Scan for the cell matching the given text and deliver its (x, y) coordinate at center. 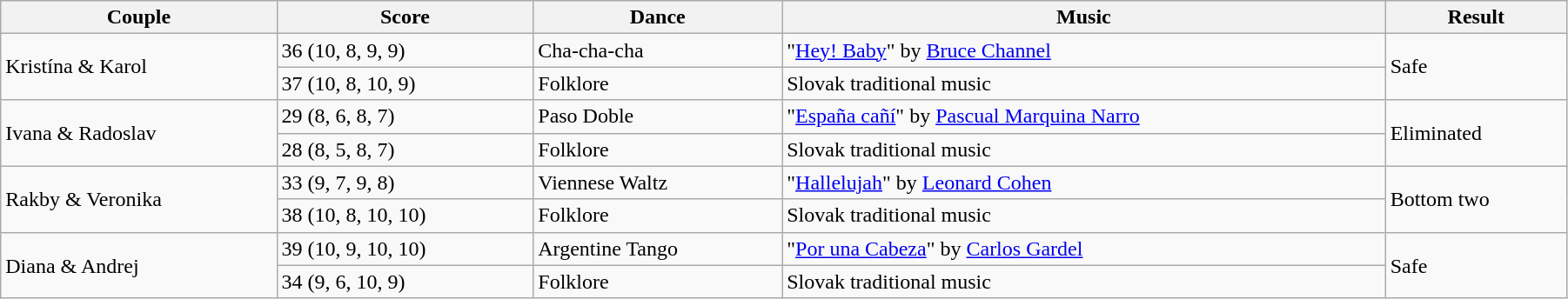
Bottom two (1476, 199)
Couple (139, 17)
Result (1476, 17)
Dance (658, 17)
"Hallelujah" by Leonard Cohen (1084, 183)
34 (9, 6, 10, 9) (405, 282)
29 (8, 6, 8, 7) (405, 116)
Music (1084, 17)
Paso Doble (658, 116)
Ivana & Radoslav (139, 133)
Cha-cha-cha (658, 50)
39 (10, 9, 10, 10) (405, 249)
"España cañí" by Pascual Marquina Narro (1084, 116)
Eliminated (1476, 133)
"Hey! Baby" by Bruce Channel (1084, 50)
Kristína & Karol (139, 67)
Viennese Waltz (658, 183)
"Por una Cabeza" by Carlos Gardel (1084, 249)
37 (10, 8, 10, 9) (405, 83)
33 (9, 7, 9, 8) (405, 183)
36 (10, 8, 9, 9) (405, 50)
38 (10, 8, 10, 10) (405, 216)
Rakby & Veronika (139, 199)
28 (8, 5, 8, 7) (405, 149)
Argentine Tango (658, 249)
Score (405, 17)
Diana & Andrej (139, 265)
